Extract the (X, Y) coordinate from the center of the cell holding the provided text.  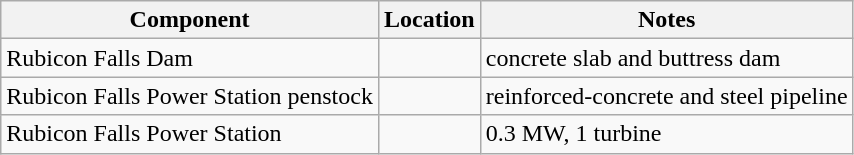
Rubicon Falls Power Station penstock (190, 96)
concrete slab and buttress dam (666, 58)
Notes (666, 20)
reinforced-concrete and steel pipeline (666, 96)
Rubicon Falls Power Station (190, 134)
Rubicon Falls Dam (190, 58)
Component (190, 20)
Location (429, 20)
0.3 MW, 1 turbine (666, 134)
